Detect which cell encompasses the target text, then output its [X, Y] center coordinate. 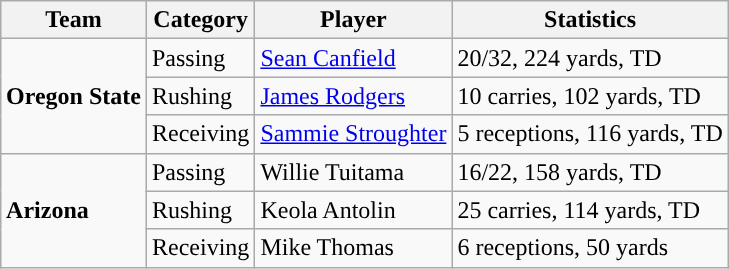
Arizona [74, 210]
Keola Antolin [354, 210]
16/22, 158 yards, TD [590, 172]
Willie Tuitama [354, 172]
5 receptions, 116 yards, TD [590, 134]
Sammie Stroughter [354, 134]
10 carries, 102 yards, TD [590, 96]
25 carries, 114 yards, TD [590, 210]
Category [200, 20]
James Rodgers [354, 96]
6 receptions, 50 yards [590, 248]
Mike Thomas [354, 248]
Player [354, 20]
Sean Canfield [354, 58]
Oregon State [74, 96]
Team [74, 20]
20/32, 224 yards, TD [590, 58]
Statistics [590, 20]
